Extract the [x, y] coordinate from the center of the cell holding the provided text.  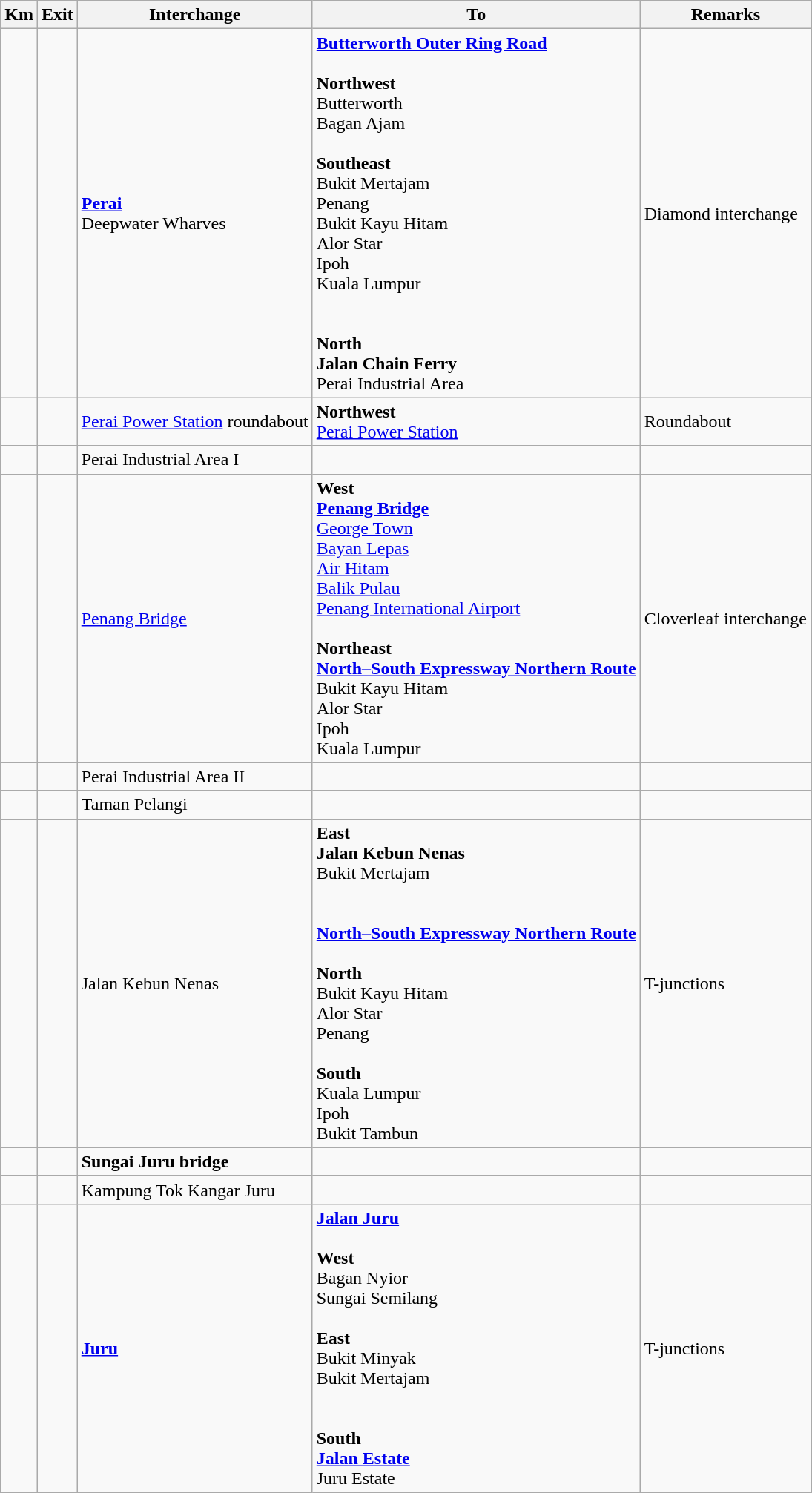
Remarks [725, 15]
Jalan Kebun Nenas [194, 983]
Perai Industrial Area II [194, 777]
Diamond interchange [725, 214]
Roundabout [725, 421]
Km [19, 15]
Cloverleaf interchange [725, 619]
NorthwestPerai Power Station [476, 421]
EastJalan Kebun Nenas Bukit Mertajam North–South Expressway Northern RouteNorthBukit Kayu HitamAlor StarPenangSouth Kuala LumpurIpohBukit Tambun [476, 983]
Jalan JuruWestBagan NyiorSungai SemilangEastBukit Minyak Bukit MertajamSouth Jalan EstateJuru Estate [476, 1348]
PeraiDeepwater Wharves [194, 214]
Taman Pelangi [194, 805]
Perai Power Station roundabout [194, 421]
Penang Bridge [194, 619]
Perai Industrial Area I [194, 460]
Kampung Tok Kangar Juru [194, 1190]
Interchange [194, 15]
Juru [194, 1348]
Exit [57, 15]
To [476, 15]
Sungai Juru bridge [194, 1161]
